Search for the cell housing the specified text and yield its [X, Y] center coordinate. 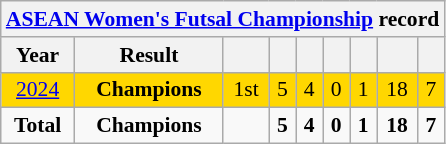
2024 [38, 90]
Year [38, 55]
ASEAN Women's Futsal Championship record [223, 19]
1st [246, 90]
Result [150, 55]
Total [38, 126]
